Search for the cell housing the specified text and yield its (X, Y) center coordinate. 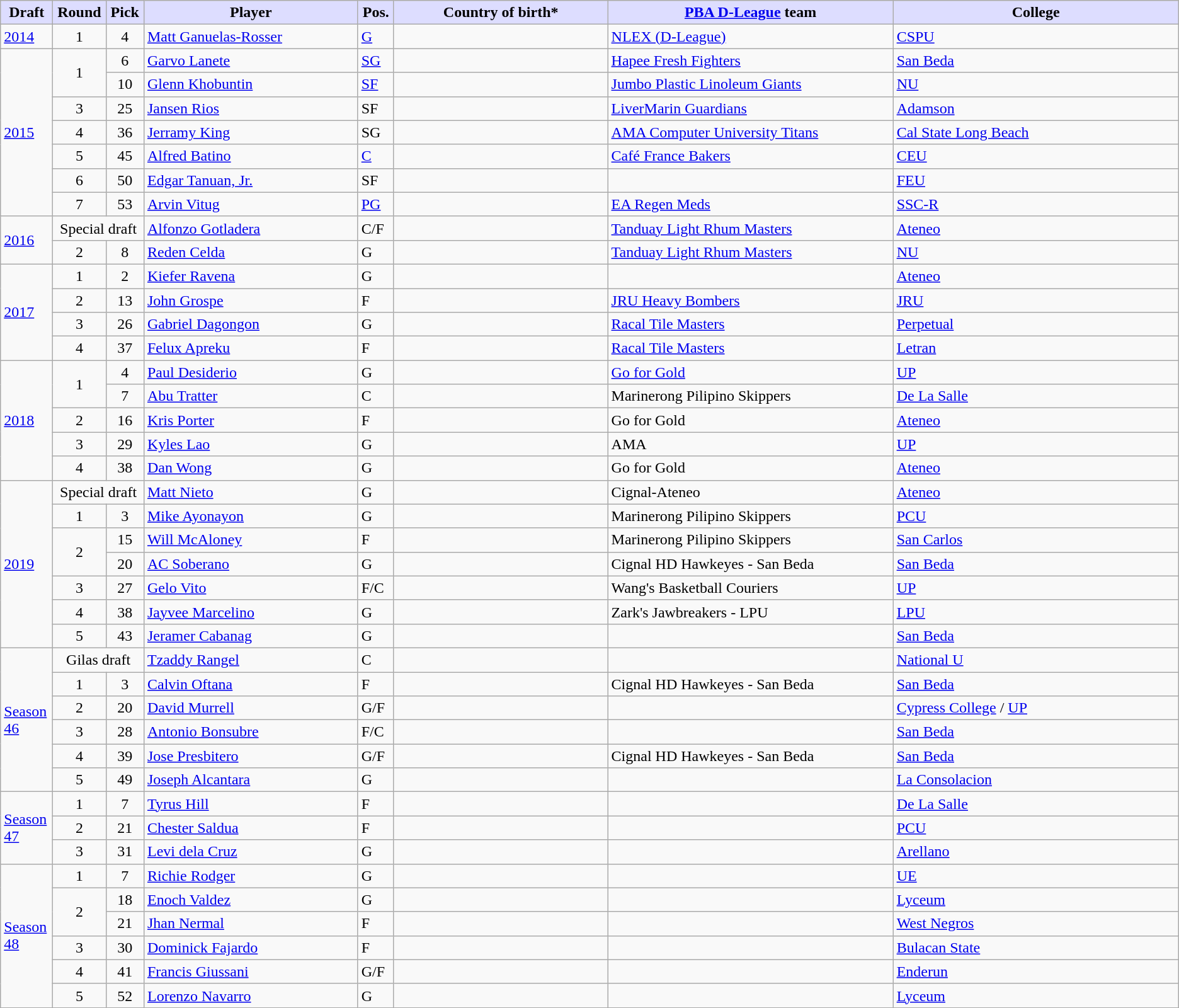
CSPU (1035, 37)
Matt Nieto (251, 492)
43 (125, 636)
2015 (26, 132)
Richie Rodger (251, 876)
Lorenzo Navarro (251, 995)
49 (125, 780)
25 (125, 108)
2017 (26, 312)
Pos. (375, 13)
UE (1035, 876)
PBA D-League team (751, 13)
2018 (26, 420)
Gabriel Dagongon (251, 324)
FEU (1035, 180)
Tzaddy Rangel (251, 660)
16 (125, 420)
AMA Computer University Titans (751, 132)
La Consolacion (1035, 780)
Gelo Vito (251, 588)
Season 47 (26, 828)
15 (125, 540)
53 (125, 204)
Jeramer Cabanag (251, 636)
Cignal-Ateneo (751, 492)
C/F (375, 228)
2019 (26, 564)
Cypress College / UP (1035, 708)
Alfred Batino (251, 156)
AMA (751, 444)
AC Soberano (251, 564)
LPU (1035, 612)
Dan Wong (251, 468)
Perpetual (1035, 324)
Kyles Lao (251, 444)
Paul Desiderio (251, 372)
Levi dela Cruz (251, 852)
8 (125, 252)
Jose Presbitero (251, 756)
41 (125, 971)
29 (125, 444)
Dominick Fajardo (251, 948)
Garvo Lanete (251, 60)
Francis Giussani (251, 971)
College (1035, 13)
Wang's Basketball Couriers (751, 588)
Edgar Tanuan, Jr. (251, 180)
50 (125, 180)
SSC-R (1035, 204)
EA Regen Meds (751, 204)
10 (125, 84)
Reden Celda (251, 252)
Zark's Jawbreakers - LPU (751, 612)
Jumbo Plastic Linoleum Giants (751, 84)
Kris Porter (251, 420)
Letran (1035, 348)
San Carlos (1035, 540)
Cal State Long Beach (1035, 132)
Felux Apreku (251, 348)
Chester Saldua (251, 828)
Mike Ayonayon (251, 516)
13 (125, 301)
Gilas draft (98, 660)
National U (1035, 660)
David Murrell (251, 708)
Draft (26, 13)
Tyrus Hill (251, 804)
Jhan Nermal (251, 924)
Jansen Rios (251, 108)
PG (375, 204)
Player (251, 13)
52 (125, 995)
Adamson (1035, 108)
Season 48 (26, 936)
28 (125, 732)
2014 (26, 37)
Joseph Alcantara (251, 780)
Bulacan State (1035, 948)
West Negros (1035, 924)
Enderun (1035, 971)
CEU (1035, 156)
Matt Ganuelas-Rosser (251, 37)
Arellano (1035, 852)
Enoch Valdez (251, 900)
Will McAloney (251, 540)
45 (125, 156)
39 (125, 756)
Season 46 (26, 719)
LiverMarin Guardians (751, 108)
2016 (26, 240)
30 (125, 948)
Jayvee Marcelino (251, 612)
Pick (125, 13)
Café France Bakers (751, 156)
Arvin Vitug (251, 204)
Abu Tratter (251, 396)
Hapee Fresh Fighters (751, 60)
Alfonzo Gotladera (251, 228)
Glenn Khobuntin (251, 84)
Calvin Oftana (251, 684)
36 (125, 132)
JRU Heavy Bombers (751, 301)
Round (79, 13)
31 (125, 852)
Jerramy King (251, 132)
John Grospe (251, 301)
26 (125, 324)
37 (125, 348)
Kiefer Ravena (251, 276)
JRU (1035, 301)
Country of birth* (501, 13)
NLEX (D-League) (751, 37)
27 (125, 588)
18 (125, 900)
Antonio Bonsubre (251, 732)
